Scan for the cell matching the given text and deliver its [X, Y] coordinate at center. 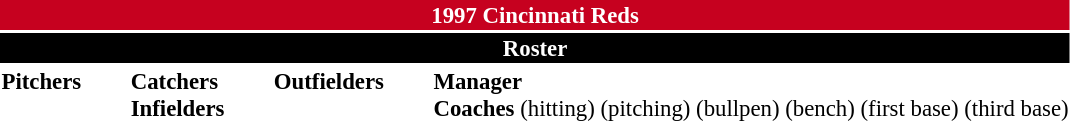
Roster [535, 48]
1997 Cincinnati Reds [535, 15]
